Pinpoint the cell where the given text exists, returning its (x, y) midpoint coordinate. 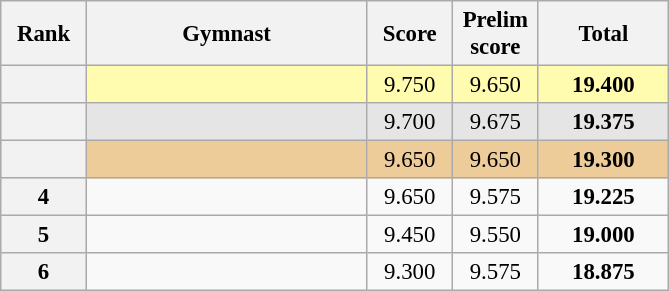
Score (410, 34)
9.575 (496, 197)
Rank (44, 34)
Gymnast (226, 34)
5 (44, 235)
9.550 (496, 235)
19.000 (604, 235)
9.750 (410, 85)
Prelim score (496, 34)
19.225 (604, 197)
19.300 (604, 160)
Total (604, 34)
9.675 (496, 122)
19.375 (604, 122)
19.400 (604, 85)
4 (44, 197)
9.700 (410, 122)
9.450 (410, 235)
